For the text-containing cell, return its midpoint in (X, Y) coordinate format. 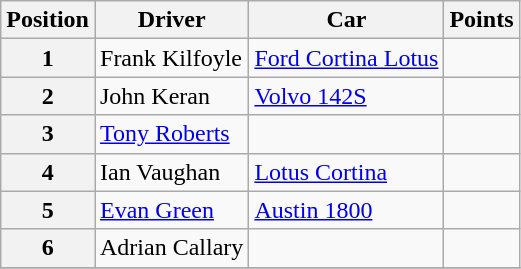
1 (48, 58)
Driver (171, 20)
Ford Cortina Lotus (346, 58)
3 (48, 134)
Position (48, 20)
Volvo 142S (346, 96)
Points (482, 20)
Tony Roberts (171, 134)
Austin 1800 (346, 210)
Car (346, 20)
John Keran (171, 96)
Evan Green (171, 210)
Ian Vaughan (171, 172)
6 (48, 248)
2 (48, 96)
4 (48, 172)
Adrian Callary (171, 248)
Frank Kilfoyle (171, 58)
Lotus Cortina (346, 172)
5 (48, 210)
